Capture the cell that displays the provided text and extract its [x, y] central coordinate. 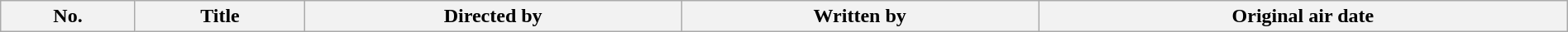
Title [220, 16]
Written by [860, 16]
Original air date [1303, 16]
No. [68, 16]
Directed by [493, 16]
